Identify which cell holds the provided text, then report its (X, Y) central coordinate. 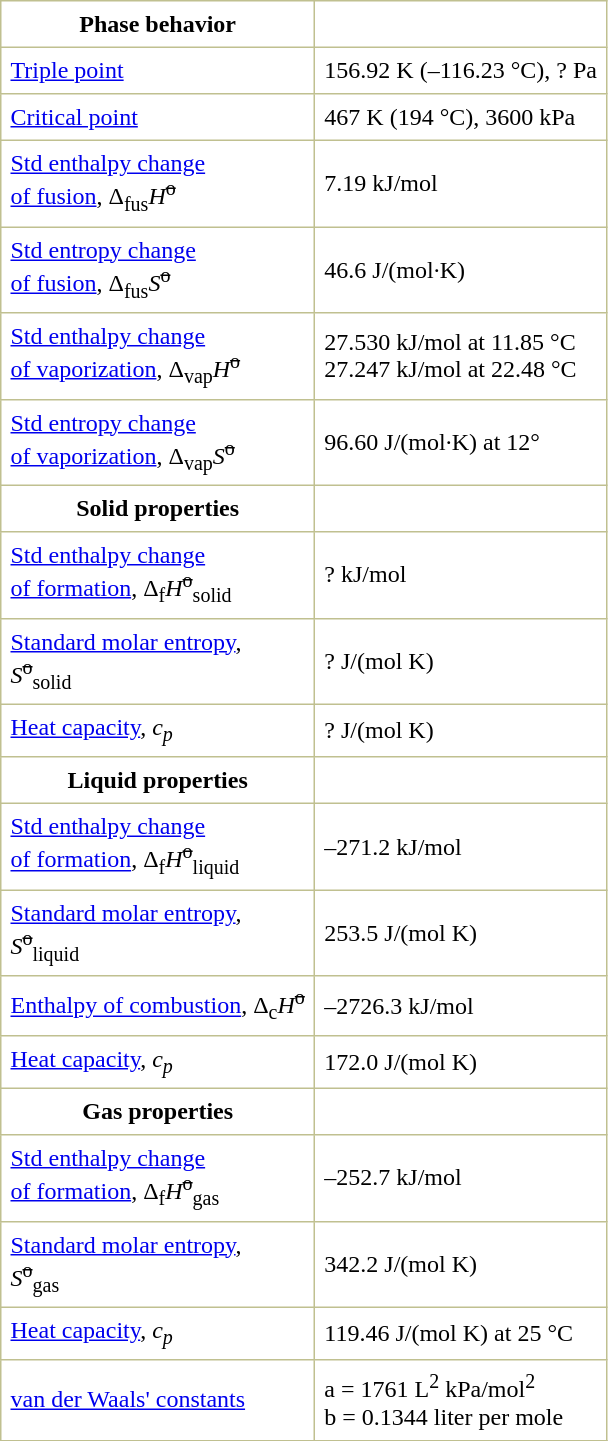
Std enthalpy changeof formation, ΔfHosolid (158, 575)
467 K (194 °C), 3600 kPa (461, 117)
Std enthalpy changeof formation, ΔfHogas (158, 1178)
Standard molar entropy,Sosolid (158, 661)
46.6 J/(mol·K) (461, 270)
a = 1761 L2 kPa/mol2 b = 0.1344 liter per mole (461, 1400)
253.5 J/(mol K) (461, 933)
Standard molar entropy,Sogas (158, 1264)
27.530 kJ/mol at 11.85 °C27.247 kJ/mol at 22.48 °C (461, 356)
–271.2 kJ/mol (461, 847)
Solid properties (158, 508)
Standard molar entropy,Soliquid (158, 933)
7.19 kJ/mol (461, 183)
Std entropy changeof fusion, ΔfusSo (158, 270)
? kJ/mol (461, 575)
342.2 J/(mol K) (461, 1264)
Phase behavior (158, 24)
Std enthalpy changeof vaporization, ΔvapHo (158, 356)
–2726.3 kJ/mol (461, 1006)
Liquid properties (158, 780)
119.46 J/(mol K) at 25 °C (461, 1334)
van der Waals' constants (158, 1400)
Critical point (158, 117)
96.60 J/(mol·K) at 12° (461, 442)
156.92 K (–116.23 °C), ? Pa (461, 70)
–252.7 kJ/mol (461, 1178)
Triple point (158, 70)
Std entropy changeof vaporization, ΔvapSo (158, 442)
Std enthalpy changeof fusion, ΔfusHo (158, 183)
Enthalpy of combustion, ΔcHo (158, 1006)
Gas properties (158, 1111)
Std enthalpy changeof formation, ΔfHoliquid (158, 847)
172.0 J/(mol K) (461, 1062)
